From the cell containing the given text, extract its center point as [x, y] coordinate. 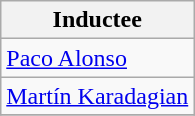
Martín Karadagian [98, 96]
Paco Alonso [98, 58]
Inductee [98, 20]
